From the cell containing the given text, extract its center point as [X, Y] coordinate. 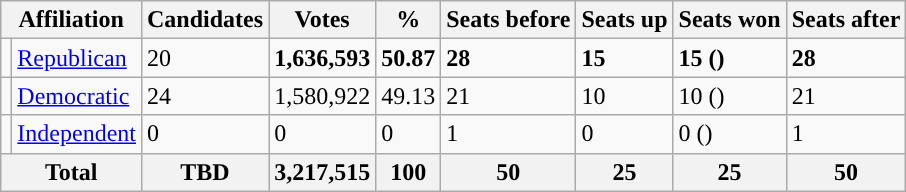
Democratic [77, 96]
15 [624, 58]
50.87 [408, 58]
15 () [730, 58]
Seats up [624, 20]
10 () [730, 96]
Seats before [508, 20]
Votes [322, 20]
Total [72, 172]
24 [204, 96]
% [408, 20]
Seats won [730, 20]
Affiliation [72, 20]
3,217,515 [322, 172]
Seats after [846, 20]
49.13 [408, 96]
TBD [204, 172]
10 [624, 96]
1,580,922 [322, 96]
100 [408, 172]
20 [204, 58]
0 () [730, 134]
Candidates [204, 20]
1,636,593 [322, 58]
Independent [77, 134]
Republican [77, 58]
